Detect which cell encompasses the target text, then output its (X, Y) center coordinate. 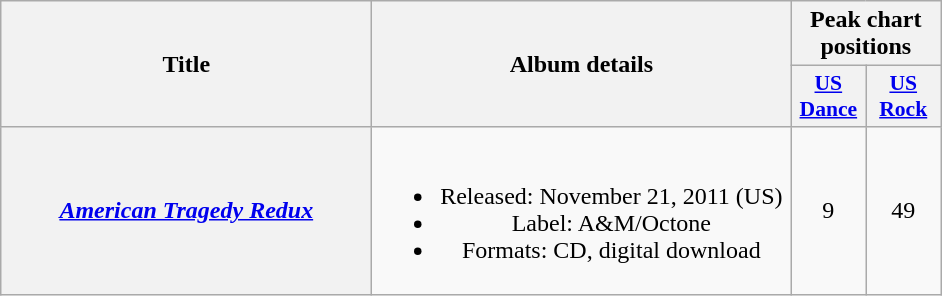
49 (904, 210)
9 (828, 210)
American Tragedy Redux (186, 210)
Peak chart positions (866, 34)
USDance (828, 96)
Album details (582, 64)
USRock (904, 96)
Released: November 21, 2011 (US)Label: A&M/OctoneFormats: CD, digital download (582, 210)
Title (186, 64)
